Extract the [x, y] coordinate from the center of the cell holding the provided text.  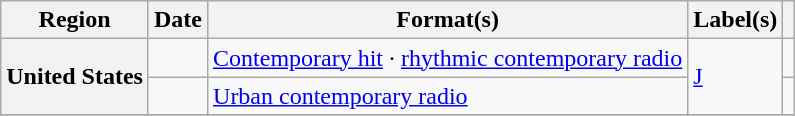
United States [75, 77]
J [736, 77]
Date [178, 20]
Contemporary hit · rhythmic contemporary radio [448, 58]
Format(s) [448, 20]
Region [75, 20]
Urban contemporary radio [448, 96]
Label(s) [736, 20]
